Find where the given text appears and provide that cell's center as (x, y) coordinate. 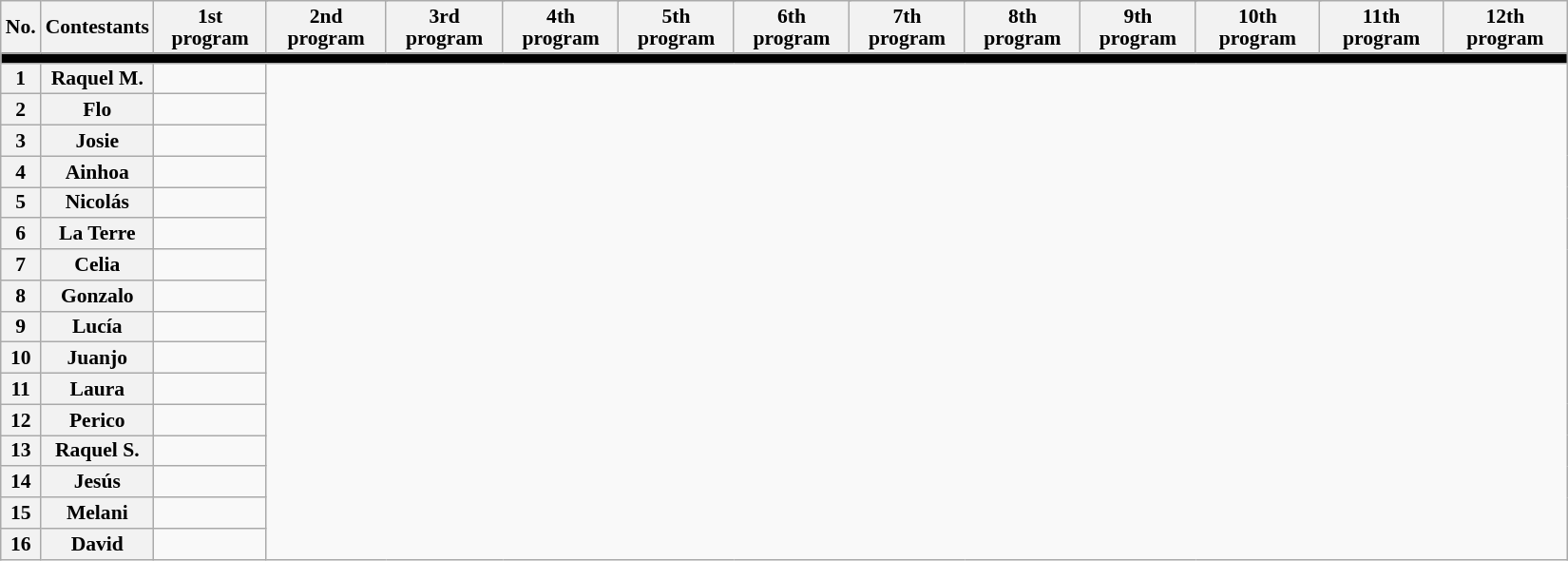
3rd program (445, 27)
Raquel S. (97, 451)
16 (21, 544)
No. (21, 27)
2 (21, 110)
Flo (97, 110)
3 (21, 141)
Josie (97, 141)
15 (21, 513)
11th program (1382, 27)
7th program (907, 27)
5 (21, 203)
8 (21, 297)
La Terre (97, 234)
14 (21, 483)
12 (21, 420)
Laura (97, 390)
Lucía (97, 327)
Celia (97, 264)
1 (21, 78)
Contestants (97, 27)
David (97, 544)
10 (21, 358)
6th program (791, 27)
4 (21, 171)
Juanjo (97, 358)
2nd program (326, 27)
Raquel M. (97, 78)
6 (21, 234)
4th program (561, 27)
Nicolás (97, 203)
13 (21, 451)
Jesús (97, 483)
Melani (97, 513)
Ainhoa (97, 171)
9 (21, 327)
1st program (210, 27)
7 (21, 264)
Perico (97, 420)
Gonzalo (97, 297)
9th program (1138, 27)
12th program (1505, 27)
10th program (1258, 27)
11 (21, 390)
5th program (677, 27)
8th program (1023, 27)
